Determine the (X, Y) coordinate at the center of the cell enclosing the given text.  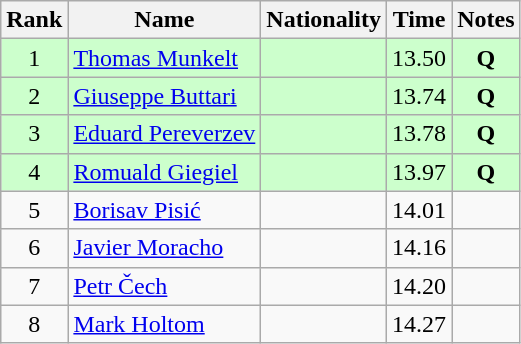
6 (34, 248)
Thomas Munkelt (164, 58)
1 (34, 58)
3 (34, 134)
14.20 (420, 286)
14.01 (420, 210)
4 (34, 172)
Giuseppe Buttari (164, 96)
Name (164, 20)
14.27 (420, 324)
Time (420, 20)
13.50 (420, 58)
Romuald Giegiel (164, 172)
Javier Moracho (164, 248)
Borisav Pisić (164, 210)
Eduard Pereverzev (164, 134)
8 (34, 324)
Nationality (324, 20)
14.16 (420, 248)
Rank (34, 20)
13.78 (420, 134)
2 (34, 96)
13.74 (420, 96)
5 (34, 210)
7 (34, 286)
Mark Holtom (164, 324)
13.97 (420, 172)
Notes (486, 20)
Petr Čech (164, 286)
